Return [X, Y] of the center of cell containing provided text 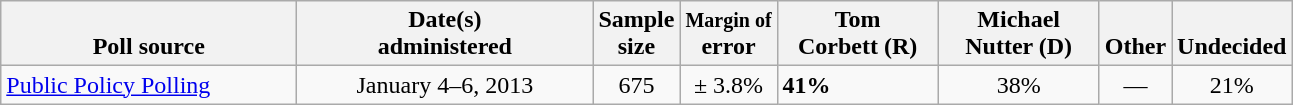
Other [1135, 34]
38% [1018, 85]
Public Policy Polling [149, 85]
Margin oferror [728, 34]
41% [858, 85]
Poll source [149, 34]
± 3.8% [728, 85]
MichaelNutter (D) [1018, 34]
675 [636, 85]
Undecided [1232, 34]
— [1135, 85]
January 4–6, 2013 [445, 85]
Samplesize [636, 34]
21% [1232, 85]
Date(s)administered [445, 34]
TomCorbett (R) [858, 34]
